Pinpoint the cell where the given text exists, returning its (x, y) midpoint coordinate. 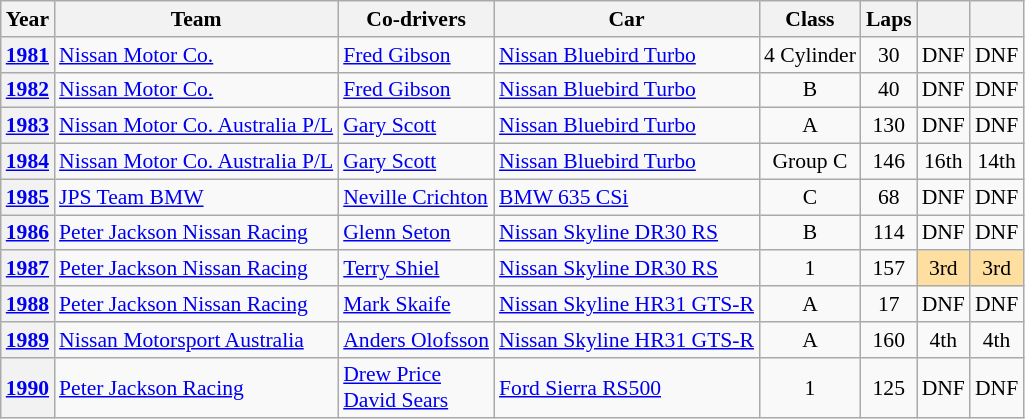
17 (889, 304)
Peter Jackson Racing (196, 388)
1983 (28, 126)
Anders Olofsson (416, 340)
1981 (28, 55)
14th (996, 162)
30 (889, 55)
Car (626, 19)
Group C (810, 162)
JPS Team BMW (196, 197)
114 (889, 233)
Nissan Motorsport Australia (196, 340)
Terry Shiel (416, 269)
68 (889, 197)
Class (810, 19)
1986 (28, 233)
1985 (28, 197)
C (810, 197)
1988 (28, 304)
40 (889, 90)
Mark Skaife (416, 304)
1984 (28, 162)
4 Cylinder (810, 55)
146 (889, 162)
130 (889, 126)
Team (196, 19)
Ford Sierra RS500 (626, 388)
Laps (889, 19)
1987 (28, 269)
1982 (28, 90)
Drew Price David Sears (416, 388)
16th (944, 162)
1989 (28, 340)
Year (28, 19)
157 (889, 269)
Glenn Seton (416, 233)
160 (889, 340)
Co-drivers (416, 19)
1990 (28, 388)
Neville Crichton (416, 197)
BMW 635 CSi (626, 197)
125 (889, 388)
